Provide the [x, y] coordinate of the cell's center where the given text is located.  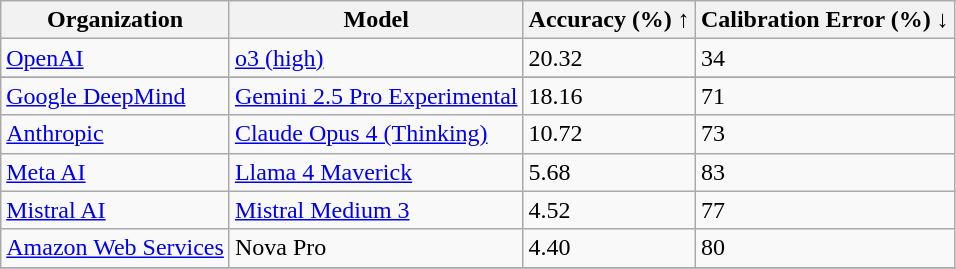
4.40 [609, 248]
34 [824, 58]
Mistral Medium 3 [376, 210]
77 [824, 210]
Mistral AI [116, 210]
73 [824, 134]
10.72 [609, 134]
Google DeepMind [116, 96]
o3 (high) [376, 58]
80 [824, 248]
71 [824, 96]
Accuracy (%) ↑ [609, 20]
18.16 [609, 96]
5.68 [609, 172]
Amazon Web Services [116, 248]
Llama 4 Maverick [376, 172]
Anthropic [116, 134]
Nova Pro [376, 248]
20.32 [609, 58]
Organization [116, 20]
Model [376, 20]
Gemini 2.5 Pro Experimental [376, 96]
Calibration Error (%) ↓ [824, 20]
4.52 [609, 210]
Claude Opus 4 (Thinking) [376, 134]
OpenAI [116, 58]
Meta AI [116, 172]
83 [824, 172]
